Capture the cell that displays the provided text and extract its (X, Y) central coordinate. 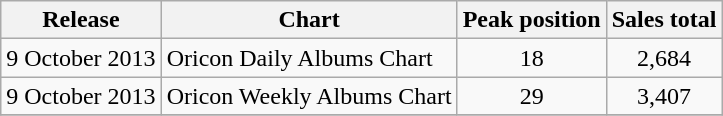
Oricon Weekly Albums Chart (309, 96)
3,407 (664, 96)
Oricon Daily Albums Chart (309, 58)
Chart (309, 20)
Sales total (664, 20)
18 (532, 58)
29 (532, 96)
Peak position (532, 20)
2,684 (664, 58)
Release (81, 20)
